Extract the [X, Y] coordinate from the center of the cell holding the provided text.  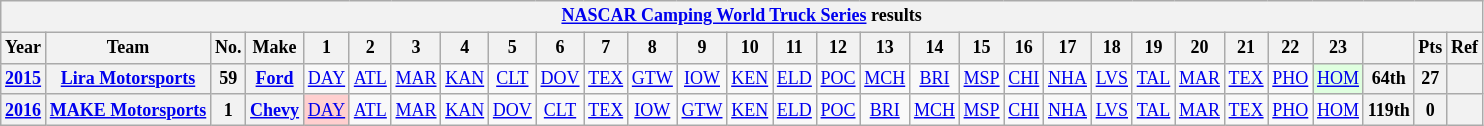
4 [465, 48]
16 [1024, 48]
14 [935, 48]
64th [1388, 78]
21 [1246, 48]
18 [1112, 48]
2015 [24, 78]
23 [1338, 48]
59 [228, 78]
0 [1430, 110]
Pts [1430, 48]
7 [606, 48]
12 [838, 48]
27 [1430, 78]
Team [128, 48]
Ford [275, 78]
6 [560, 48]
Lira Motorsports [128, 78]
15 [982, 48]
22 [1290, 48]
11 [795, 48]
Make [275, 48]
119th [1388, 110]
Year [24, 48]
Chevy [275, 110]
8 [653, 48]
20 [1200, 48]
NASCAR Camping World Truck Series results [742, 16]
17 [1068, 48]
MAKE Motorsports [128, 110]
10 [750, 48]
Ref [1465, 48]
3 [416, 48]
No. [228, 48]
2 [370, 48]
19 [1153, 48]
5 [513, 48]
2016 [24, 110]
13 [885, 48]
9 [702, 48]
